Capture the cell that displays the provided text and extract its (x, y) central coordinate. 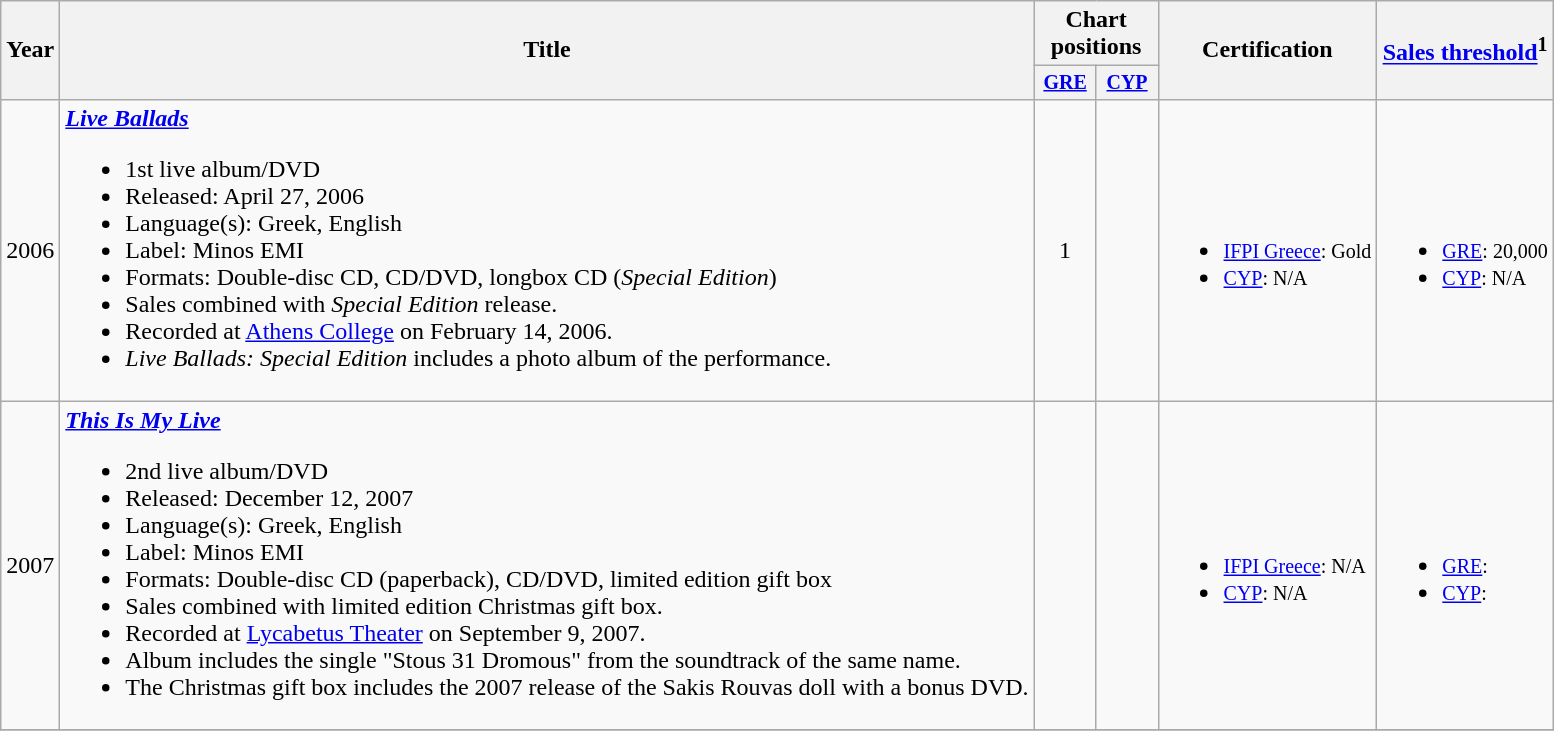
2007 (30, 566)
Year (30, 50)
Sales threshold1 (1466, 50)
2006 (30, 250)
IFPI Greece: N/ACYP: N/A (1268, 566)
IFPI Greece: GoldCYP: N/A (1268, 250)
CYP (1127, 82)
Chart positions (1096, 34)
GRE: 20,000CYP: N/A (1466, 250)
1 (1065, 250)
GRE:CYP: (1466, 566)
GRE (1065, 82)
Title (547, 50)
Certification (1268, 50)
